Return [X, Y] of the center of cell containing provided text 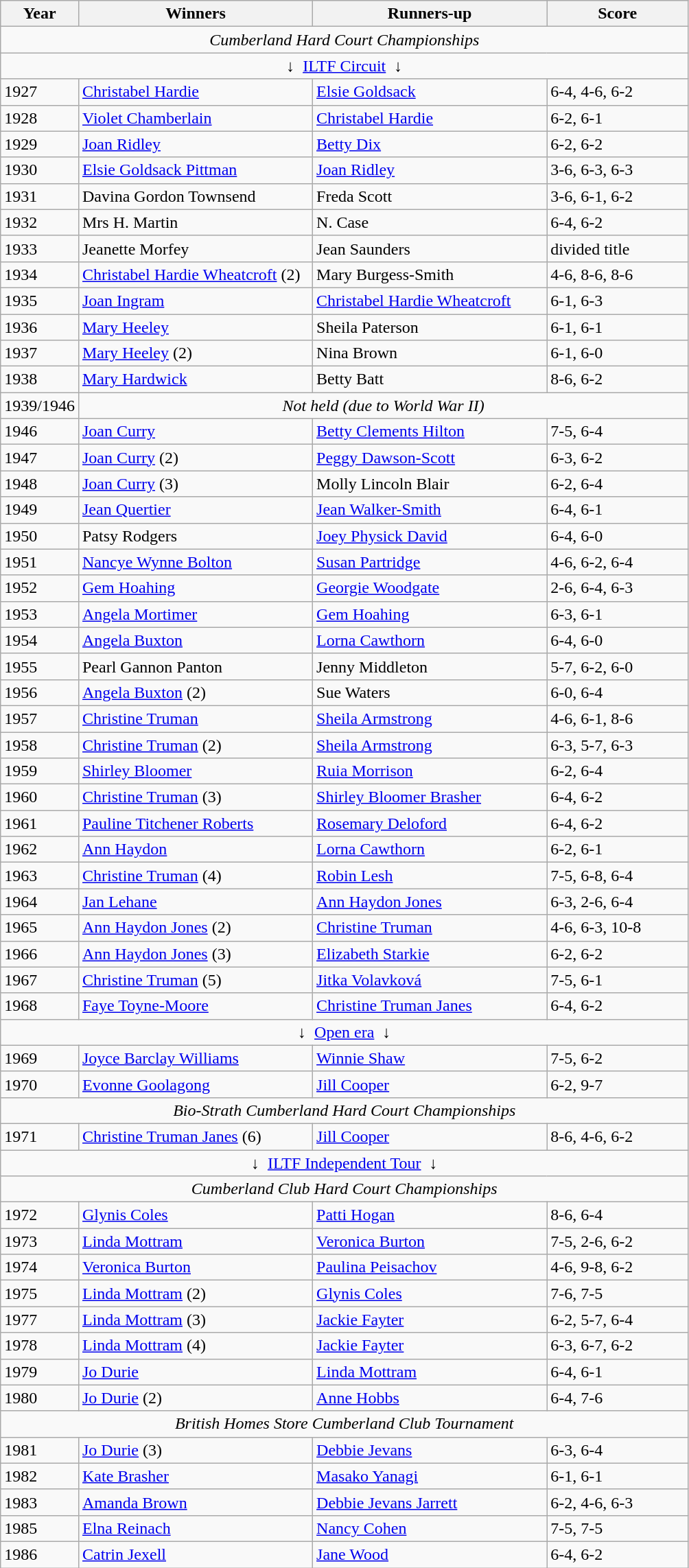
Joyce Barclay Williams [195, 1058]
1954 [40, 640]
1963 [40, 876]
Joey Physick David [430, 536]
Anne Hobbs [430, 1398]
Angela Buxton [195, 640]
↓ ILTF Independent Tour ↓ [344, 1163]
1931 [40, 196]
Patti Hogan [430, 1215]
Joan Ingram [195, 301]
1939/1946 [40, 406]
1936 [40, 327]
Score [618, 14]
Linda Mottram (3) [195, 1320]
8-6, 4-6, 6-2 [618, 1136]
Ruia Morrison [430, 771]
Kate Brasher [195, 1476]
Elna Reinach [195, 1528]
6-1, 6-0 [618, 353]
1962 [40, 850]
1983 [40, 1502]
Joan Curry [195, 432]
Mary Heeley (2) [195, 353]
Not held (due to World War II) [383, 406]
Catrin Jexell [195, 1554]
divided title [618, 248]
Ann Haydon Jones (2) [195, 928]
6-3, 6-7, 6-2 [618, 1346]
Joan Curry (2) [195, 458]
1981 [40, 1450]
Pearl Gannon Panton [195, 666]
1937 [40, 353]
Jo Durie (3) [195, 1450]
6-2, 4-6, 6-3 [618, 1502]
↓ ILTF Circuit ↓ [344, 66]
Mary Burgess-Smith [430, 274]
1958 [40, 745]
1934 [40, 274]
1980 [40, 1398]
Christine Truman (4) [195, 876]
1950 [40, 536]
Freda Scott [430, 196]
Debbie Jevans Jarrett [430, 1502]
7-5, 6-8, 6-4 [618, 876]
Nancy Cohen [430, 1528]
Jo Durie [195, 1372]
6-2, 5-7, 6-4 [618, 1320]
6-3, 2-6, 6-4 [618, 902]
Christabel Hardie Wheatcroft (2) [195, 274]
6-3, 5-7, 6-3 [618, 745]
Christine Truman Janes [430, 1006]
1966 [40, 954]
7-6, 7-5 [618, 1294]
Jo Durie (2) [195, 1398]
1969 [40, 1058]
4-6, 6-1, 8-6 [618, 718]
1928 [40, 118]
Christine Truman Janes (6) [195, 1136]
Jean Saunders [430, 248]
8-6, 6-2 [618, 379]
1957 [40, 718]
1968 [40, 1006]
Betty Clements Hilton [430, 432]
Robin Lesh [430, 876]
Rosemary Deloford [430, 823]
Sheila Paterson [430, 327]
1982 [40, 1476]
Susan Partridge [430, 562]
7-5, 6-1 [618, 980]
1961 [40, 823]
Angela Mortimer [195, 614]
1972 [40, 1215]
1948 [40, 484]
Linda Mottram (2) [195, 1294]
1964 [40, 902]
Christine Truman (5) [195, 980]
1930 [40, 170]
6-2, 9-7 [618, 1084]
1971 [40, 1136]
1938 [40, 379]
1959 [40, 771]
6-4, 7-6 [618, 1398]
Mary Hardwick [195, 379]
Jeanette Morfey [195, 248]
Elsie Goldsack [430, 92]
Jean Walker-Smith [430, 510]
1951 [40, 562]
Shirley Bloomer Brasher [430, 797]
Mary Heeley [195, 327]
6-3, 6-4 [618, 1450]
Betty Batt [430, 379]
Runners-up [430, 14]
8-6, 6-4 [618, 1215]
Christine Truman (2) [195, 745]
Ann Haydon [195, 850]
1946 [40, 432]
1953 [40, 614]
Year [40, 14]
British Homes Store Cumberland Club Tournament [344, 1424]
Ann Haydon Jones [430, 902]
1974 [40, 1267]
7-5, 6-4 [618, 432]
1979 [40, 1372]
Ann Haydon Jones (3) [195, 954]
Davina Gordon Townsend [195, 196]
6-3, 6-1 [618, 614]
Joan Curry (3) [195, 484]
Georgie Woodgate [430, 588]
6-4, 4-6, 6-2 [618, 92]
2-6, 6-4, 6-3 [618, 588]
1973 [40, 1241]
Jane Wood [430, 1554]
Cumberland Hard Court Championships [344, 40]
Bio-Strath Cumberland Hard Court Championships [344, 1110]
1970 [40, 1084]
N. Case [430, 222]
1932 [40, 222]
5-7, 6-2, 6-0 [618, 666]
Molly Lincoln Blair [430, 484]
Cumberland Club Hard Court Championships [344, 1189]
4-6, 6-2, 6-4 [618, 562]
3-6, 6-3, 6-3 [618, 170]
1956 [40, 692]
Shirley Bloomer [195, 771]
1955 [40, 666]
1986 [40, 1554]
1949 [40, 510]
Sue Waters [430, 692]
Linda Mottram (4) [195, 1346]
Debbie Jevans [430, 1450]
Jean Quertier [195, 510]
Mrs H. Martin [195, 222]
1975 [40, 1294]
4-6, 6-3, 10-8 [618, 928]
7-5, 2-6, 6-2 [618, 1241]
Christine Truman (3) [195, 797]
1960 [40, 797]
1952 [40, 588]
Evonne Goolagong [195, 1084]
Christabel Hardie Wheatcroft [430, 301]
1985 [40, 1528]
Elizabeth Starkie [430, 954]
1965 [40, 928]
Jan Lehane [195, 902]
Nancye Wynne Bolton [195, 562]
Masako Yanagi [430, 1476]
Peggy Dawson-Scott [430, 458]
1977 [40, 1320]
1927 [40, 92]
Nina Brown [430, 353]
Winnie Shaw [430, 1058]
1933 [40, 248]
Violet Chamberlain [195, 118]
Jitka Volavková [430, 980]
Angela Buxton (2) [195, 692]
7-5, 7-5 [618, 1528]
Faye Toyne-Moore [195, 1006]
Elsie Goldsack Pittman [195, 170]
6-1, 6-3 [618, 301]
Patsy Rodgers [195, 536]
Jenny Middleton [430, 666]
4-6, 9-8, 6-2 [618, 1267]
4-6, 8-6, 8-6 [618, 274]
1947 [40, 458]
6-3, 6-2 [618, 458]
Winners [195, 14]
3-6, 6-1, 6-2 [618, 196]
7-5, 6-2 [618, 1058]
1967 [40, 980]
1929 [40, 144]
1978 [40, 1346]
Pauline Titchener Roberts [195, 823]
Paulina Peisachov [430, 1267]
1935 [40, 301]
↓ Open era ↓ [344, 1032]
6-0, 6-4 [618, 692]
Amanda Brown [195, 1502]
Betty Dix [430, 144]
